Output the (x, y) coordinate of the center of the cell containing the given text.  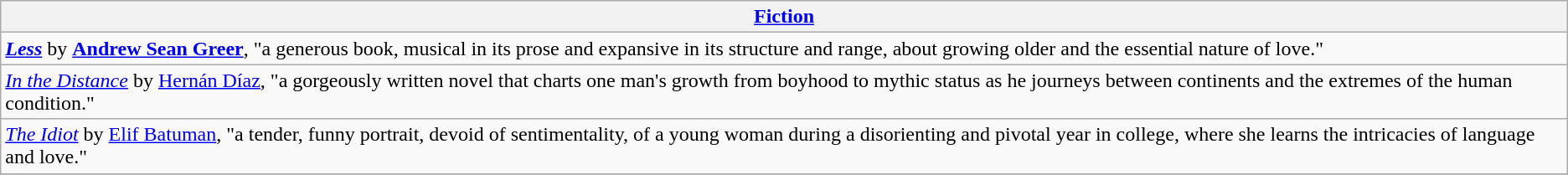
Fiction (784, 17)
